Return (x, y) of the center of cell containing provided text 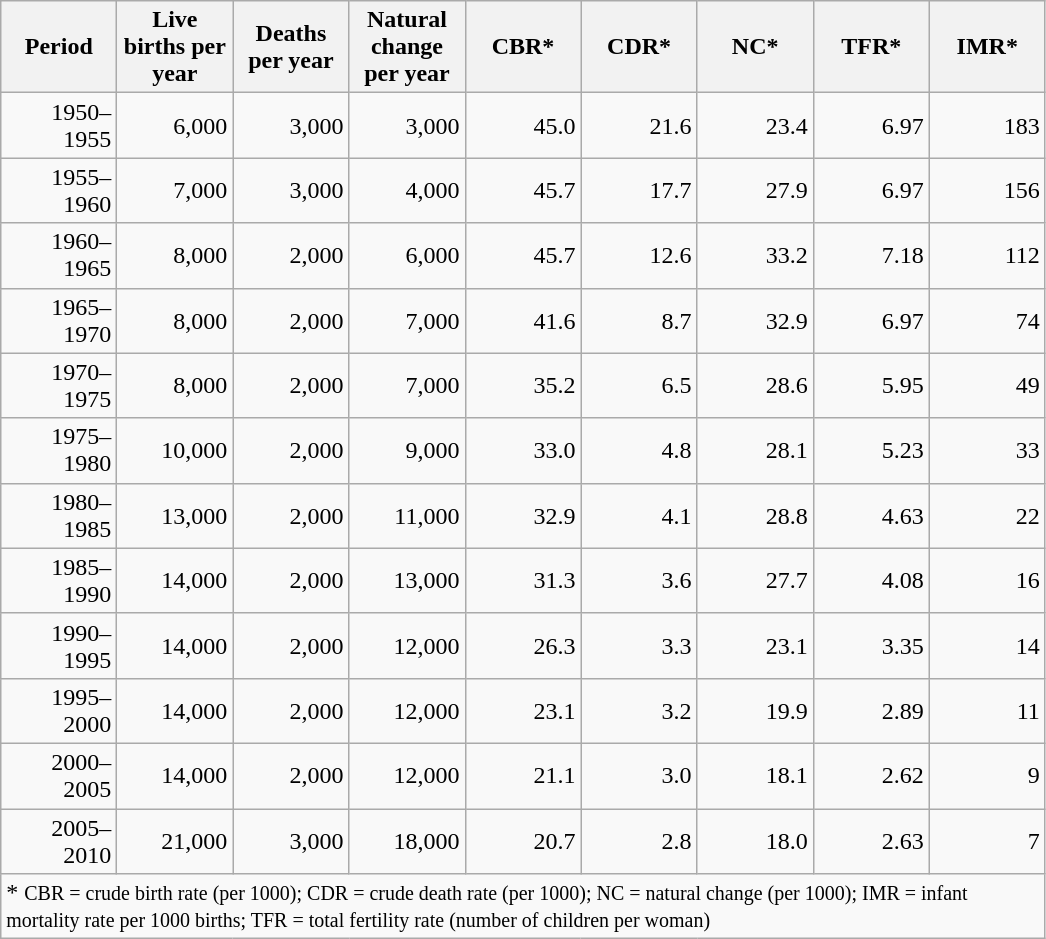
TFR* (871, 47)
112 (987, 256)
1955–1960 (59, 190)
3.2 (639, 710)
1975–1980 (59, 450)
1965–1970 (59, 320)
28.1 (755, 450)
4.8 (639, 450)
9,000 (407, 450)
33 (987, 450)
35.2 (523, 386)
7.18 (871, 256)
18.1 (755, 776)
4.08 (871, 580)
1960–1965 (59, 256)
74 (987, 320)
1995–2000 (59, 710)
183 (987, 126)
21.6 (639, 126)
21,000 (175, 840)
CBR* (523, 47)
33.2 (755, 256)
1970–1975 (59, 386)
31.3 (523, 580)
11 (987, 710)
27.7 (755, 580)
20.7 (523, 840)
3.6 (639, 580)
Period (59, 47)
1990–1995 (59, 646)
10,000 (175, 450)
4.1 (639, 516)
3.3 (639, 646)
26.3 (523, 646)
18.0 (755, 840)
CDR* (639, 47)
28.6 (755, 386)
2005–2010 (59, 840)
2000–2005 (59, 776)
18,000 (407, 840)
41.6 (523, 320)
8.7 (639, 320)
4.63 (871, 516)
14 (987, 646)
1980–1985 (59, 516)
2.62 (871, 776)
33.0 (523, 450)
45.0 (523, 126)
3.0 (639, 776)
Deaths per year (291, 47)
17.7 (639, 190)
2.8 (639, 840)
11,000 (407, 516)
2.63 (871, 840)
5.95 (871, 386)
Natural change per year (407, 47)
9 (987, 776)
1950–1955 (59, 126)
5.23 (871, 450)
27.9 (755, 190)
7 (987, 840)
IMR* (987, 47)
19.9 (755, 710)
12.6 (639, 256)
22 (987, 516)
21.1 (523, 776)
Live births per year (175, 47)
6.5 (639, 386)
16 (987, 580)
4,000 (407, 190)
156 (987, 190)
3.35 (871, 646)
NC* (755, 47)
2.89 (871, 710)
49 (987, 386)
23.4 (755, 126)
1985–1990 (59, 580)
28.8 (755, 516)
